Determine the (x, y) coordinate at the center of the cell enclosing the given text.  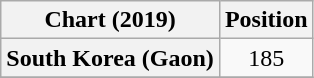
Chart (2019) (110, 20)
185 (266, 58)
Position (266, 20)
South Korea (Gaon) (110, 58)
